Return the (X, Y) coordinate for the center point of the cell that contains the specified text.  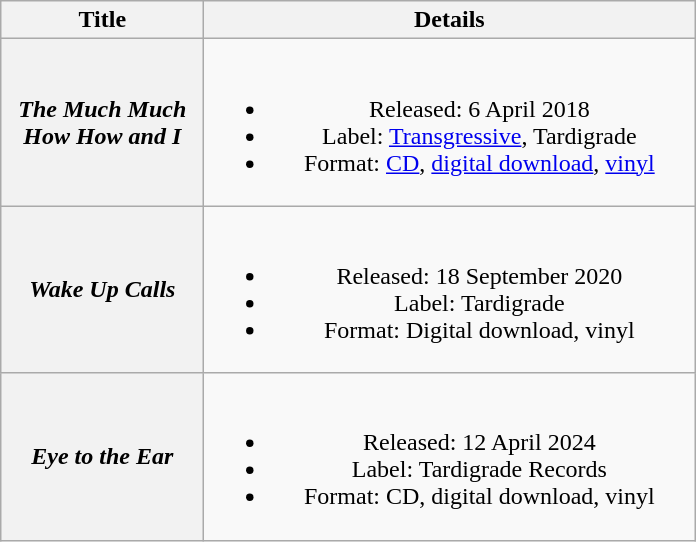
Wake Up Calls (102, 290)
Title (102, 20)
Released: 12 April 2024Label: Tardigrade RecordsFormat: CD, digital download, vinyl (450, 456)
Details (450, 20)
Released: 6 April 2018Label: Transgressive, TardigradeFormat: CD, digital download, vinyl (450, 122)
Released: 18 September 2020Label: TardigradeFormat: Digital download, vinyl (450, 290)
Eye to the Ear (102, 456)
The Much Much How How and I (102, 122)
